For the text-containing cell, return its midpoint in (X, Y) coordinate format. 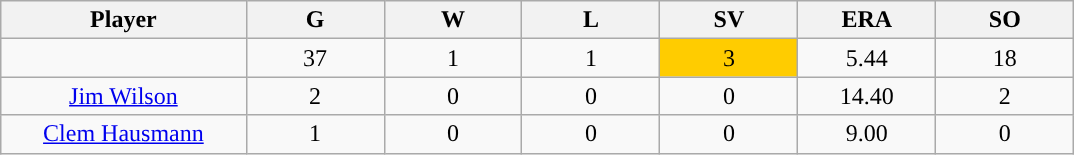
G (315, 20)
SV (729, 20)
Jim Wilson (124, 96)
Clem Hausmann (124, 134)
SO (1005, 20)
3 (729, 58)
Player (124, 20)
L (591, 20)
37 (315, 58)
W (453, 20)
9.00 (867, 134)
18 (1005, 58)
14.40 (867, 96)
5.44 (867, 58)
ERA (867, 20)
